For the text-containing cell, return its midpoint in [x, y] coordinate format. 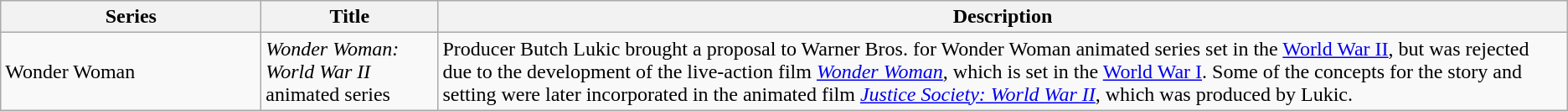
Description [1003, 17]
Wonder Woman [131, 71]
Title [350, 17]
Series [131, 17]
Wonder Woman: World War II animated series [350, 71]
